Return [X, Y] of the center of cell containing provided text 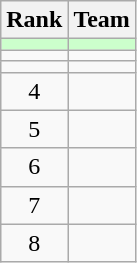
6 [34, 167]
4 [34, 91]
Rank [34, 20]
Team [102, 20]
8 [34, 243]
5 [34, 129]
7 [34, 205]
